Provide the (x, y) coordinate of the cell's center where the given text is located.  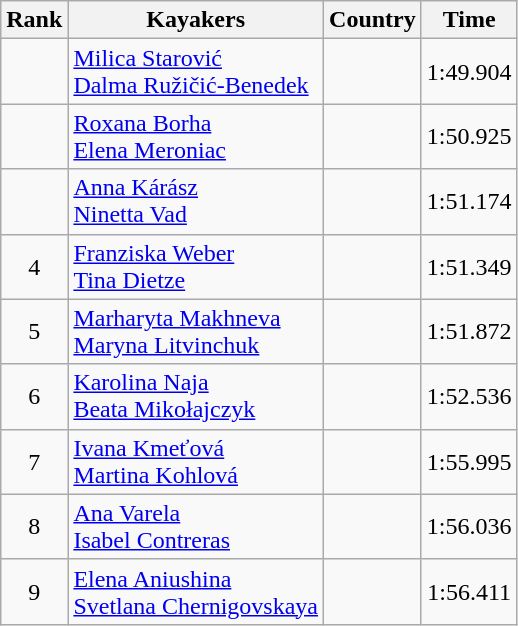
Karolina NajaBeata Mikołajczyk (196, 396)
7 (34, 462)
8 (34, 526)
1:51.872 (469, 332)
Roxana BorhaElena Meroniac (196, 136)
6 (34, 396)
Rank (34, 20)
1:51.349 (469, 266)
1:51.174 (469, 202)
Country (373, 20)
1:55.995 (469, 462)
1:56.036 (469, 526)
Elena AniushinaSvetlana Chernigovskaya (196, 592)
Milica StarovićDalma Ružičić-Benedek (196, 72)
1:52.536 (469, 396)
Anna KárászNinetta Vad (196, 202)
4 (34, 266)
1:56.411 (469, 592)
5 (34, 332)
Franziska WeberTina Dietze (196, 266)
9 (34, 592)
Marharyta MakhnevaMaryna Litvinchuk (196, 332)
Kayakers (196, 20)
Ivana KmeťováMartina Kohlová (196, 462)
1:50.925 (469, 136)
1:49.904 (469, 72)
Ana VarelaIsabel Contreras (196, 526)
Time (469, 20)
